From the cell containing the given text, extract its center point as (X, Y) coordinate. 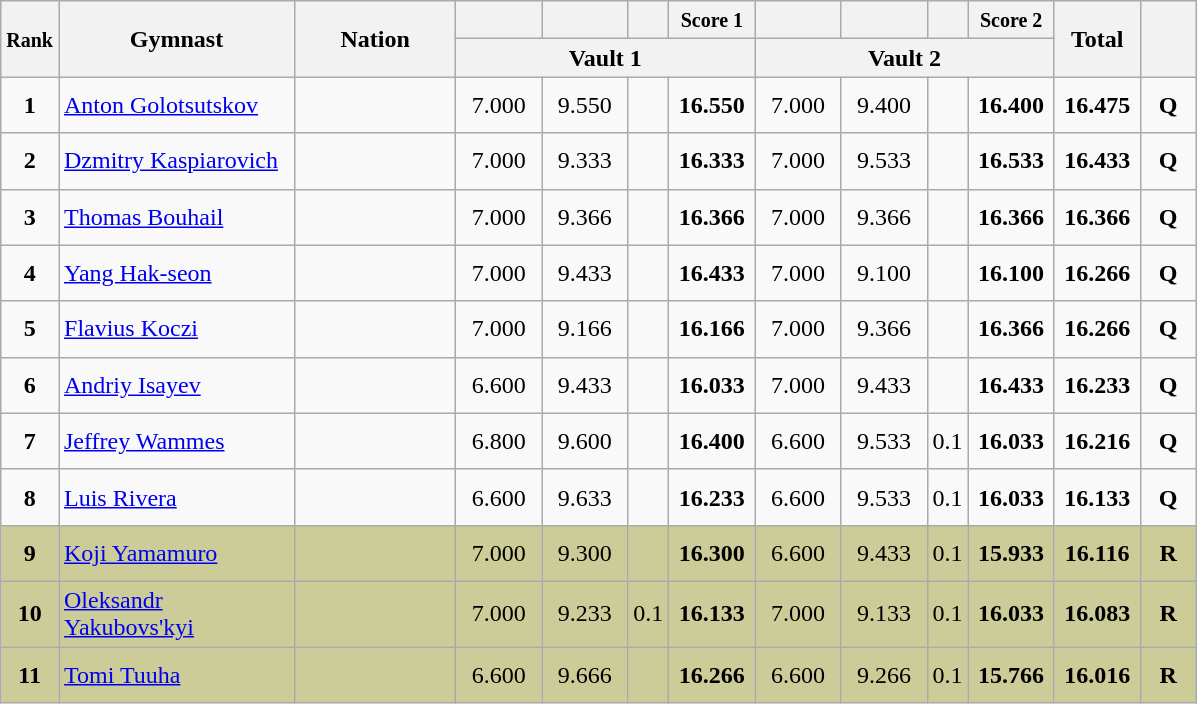
Thomas Bouhail (176, 217)
Tomi Tuuha (176, 674)
9.300 (585, 553)
3 (30, 217)
9.666 (585, 674)
9.133 (884, 614)
16.475 (1097, 105)
Dzmitry Kaspiarovich (176, 161)
9.550 (585, 105)
10 (30, 614)
8 (30, 497)
Vault 1 (606, 58)
Koji Yamamuro (176, 553)
16.533 (1011, 161)
15.933 (1011, 553)
9.233 (585, 614)
Rank (30, 39)
5 (30, 329)
Total (1097, 39)
Luis Rivera (176, 497)
Score 1 (712, 20)
Nation (376, 39)
16.083 (1097, 614)
9.100 (884, 273)
7 (30, 441)
9.400 (884, 105)
Andriy Isayev (176, 385)
Score 2 (1011, 20)
16.116 (1097, 553)
Flavius Koczi (176, 329)
11 (30, 674)
16.550 (712, 105)
16.100 (1011, 273)
9.600 (585, 441)
16.333 (712, 161)
9.166 (585, 329)
16.016 (1097, 674)
Vault 2 (904, 58)
16.216 (1097, 441)
Yang Hak-seon (176, 273)
Jeffrey Wammes (176, 441)
9.633 (585, 497)
16.166 (712, 329)
Anton Golotsutskov (176, 105)
Gymnast (176, 39)
6 (30, 385)
6.800 (499, 441)
9 (30, 553)
15.766 (1011, 674)
9.266 (884, 674)
1 (30, 105)
2 (30, 161)
16.300 (712, 553)
4 (30, 273)
Oleksandr Yakubovs'kyi (176, 614)
9.333 (585, 161)
